Locate the cell with the specified text and output its (X, Y) center coordinate. 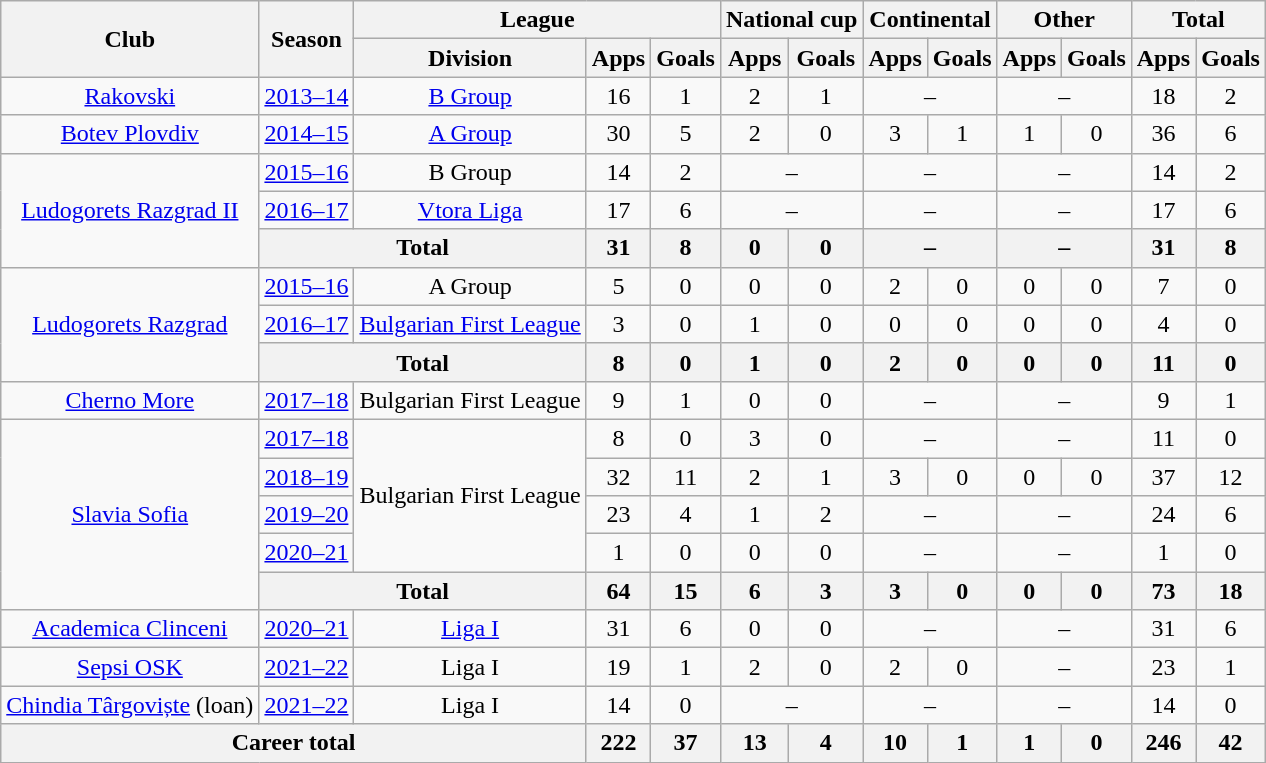
12 (1231, 477)
League (538, 20)
Ludogorets Razgrad II (130, 210)
Slavia Sofia (130, 514)
16 (618, 96)
15 (686, 591)
73 (1163, 591)
Season (306, 39)
30 (618, 134)
36 (1163, 134)
Rakovski (130, 96)
2019–20 (306, 515)
10 (895, 743)
Botev Plovdiv (130, 134)
Academica Clinceni (130, 629)
Vtora Liga (470, 210)
24 (1163, 515)
Club (130, 39)
64 (618, 591)
Division (470, 58)
2014–15 (306, 134)
32 (618, 477)
Other (1064, 20)
National cup (791, 20)
7 (1163, 286)
Sepsi OSK (130, 667)
42 (1231, 743)
19 (618, 667)
Continental (930, 20)
Chindia Târgoviște (loan) (130, 705)
Cherno More (130, 400)
13 (754, 743)
2013–14 (306, 96)
222 (618, 743)
2018–19 (306, 477)
Ludogorets Razgrad (130, 324)
Career total (294, 743)
246 (1163, 743)
